For the text-containing cell, return its midpoint in (X, Y) coordinate format. 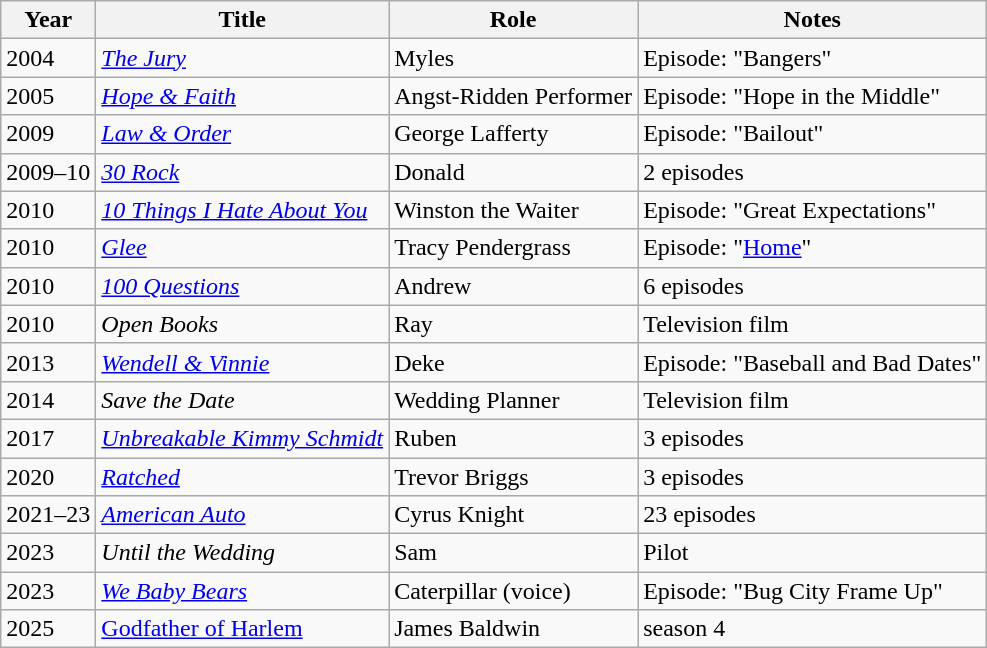
Episode: "Baseball and Bad Dates" (812, 362)
2013 (48, 362)
Winston the Waiter (514, 210)
2014 (48, 400)
Glee (242, 248)
2025 (48, 629)
Cyrus Knight (514, 515)
Sam (514, 553)
6 episodes (812, 286)
James Baldwin (514, 629)
Episode: "Home" (812, 248)
2009–10 (48, 172)
Myles (514, 58)
Ray (514, 324)
Save the Date (242, 400)
Episode: "Bug City Frame Up" (812, 591)
Year (48, 20)
100 Questions (242, 286)
George Lafferty (514, 134)
2005 (48, 96)
2017 (48, 438)
2 episodes (812, 172)
Ruben (514, 438)
Donald (514, 172)
Deke (514, 362)
Episode: "Bangers" (812, 58)
Law & Order (242, 134)
2020 (48, 477)
Pilot (812, 553)
American Auto (242, 515)
Tracy Pendergrass (514, 248)
10 Things I Hate About You (242, 210)
2009 (48, 134)
Until the Wedding (242, 553)
Wendell & Vinnie (242, 362)
Open Books (242, 324)
2004 (48, 58)
Unbreakable Kimmy Schmidt (242, 438)
Trevor Briggs (514, 477)
Episode: "Bailout" (812, 134)
Caterpillar (voice) (514, 591)
23 episodes (812, 515)
Episode: "Great Expectations" (812, 210)
Hope & Faith (242, 96)
Godfather of Harlem (242, 629)
2021–23 (48, 515)
30 Rock (242, 172)
Angst-Ridden Performer (514, 96)
The Jury (242, 58)
Ratched (242, 477)
Wedding Planner (514, 400)
Role (514, 20)
Episode: "Hope in the Middle" (812, 96)
We Baby Bears (242, 591)
Notes (812, 20)
season 4 (812, 629)
Andrew (514, 286)
Title (242, 20)
